Detect which cell encompasses the target text, then output its (x, y) center coordinate. 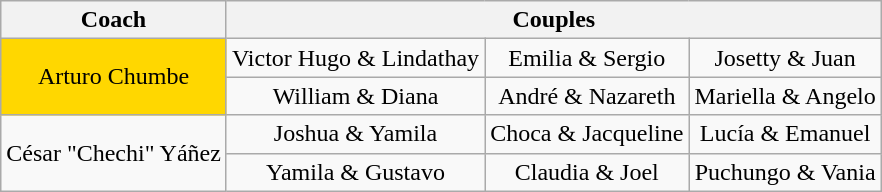
Joshua & Yamila (355, 134)
Arturo Chumbe (114, 77)
Coach (114, 20)
Claudia & Joel (587, 172)
André & Nazareth (587, 96)
Josetty & Juan (785, 58)
Puchungo & Vania (785, 172)
Yamila & Gustavo (355, 172)
Couples (554, 20)
Choca & Jacqueline (587, 134)
William & Diana (355, 96)
Lucía & Emanuel (785, 134)
César "Chechi" Yáñez (114, 153)
Emilia & Sergio (587, 58)
Victor Hugo & Lindathay (355, 58)
Mariella & Angelo (785, 96)
